Capture the cell that displays the provided text and extract its (X, Y) central coordinate. 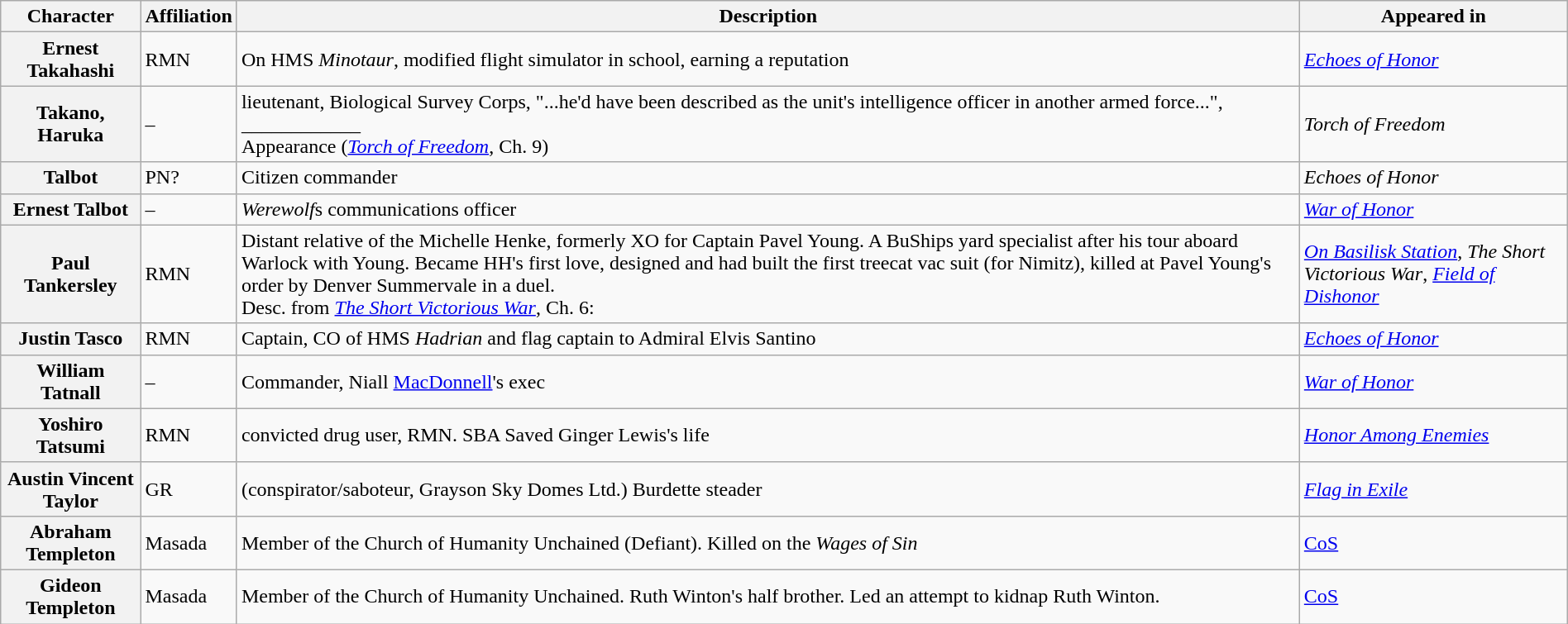
Commander, Niall MacDonnell's exec (767, 382)
Torch of Freedom (1433, 124)
On HMS Minotaur, modified flight simulator in school, earning a reputation (767, 60)
William Tatnall (71, 382)
Takano, Haruka (71, 124)
Captain, CO of HMS Hadrian and flag captain to Admiral Elvis Santino (767, 339)
Description (767, 17)
GR (189, 489)
Honor Among Enemies (1433, 435)
On Basilisk Station, The Short Victorious War, Field of Dishonor (1433, 274)
Ernest Talbot (71, 209)
Appeared in (1433, 17)
Citizen commander (767, 178)
Character (71, 17)
Flag in Exile (1433, 489)
convicted drug user, RMN. SBA Saved Ginger Lewis's life (767, 435)
Ernest Takahashi (71, 60)
PN? (189, 178)
(conspirator/saboteur, Grayson Sky Domes Ltd.) Burdette steader (767, 489)
Paul Tankersley (71, 274)
Member of the Church of Humanity Unchained (Defiant). Killed on the Wages of Sin (767, 542)
Affiliation (189, 17)
Member of the Church of Humanity Unchained. Ruth Winton's half brother. Led an attempt to kidnap Ruth Winton. (767, 597)
Werewolfs communications officer (767, 209)
Talbot (71, 178)
Austin Vincent Taylor (71, 489)
Abraham Templeton (71, 542)
Justin Tasco (71, 339)
Yoshiro Tatsumi (71, 435)
Gideon Templeton (71, 597)
